Detect which cell encompasses the target text, then output its [x, y] center coordinate. 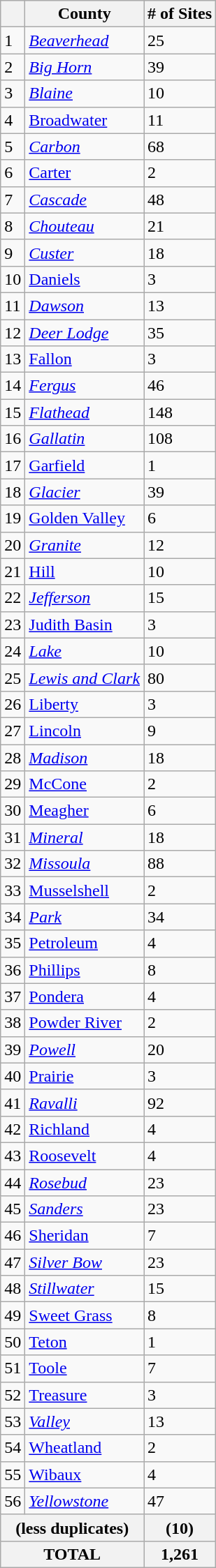
Judith Basin [85, 625]
Lewis and Clark [85, 678]
27 [13, 731]
Fallon [85, 359]
Wibaux [85, 1474]
Sanders [85, 1209]
Big Horn [85, 67]
40 [13, 1076]
TOTAL [73, 1554]
Gallatin [85, 439]
92 [180, 1103]
Missoula [85, 864]
49 [13, 1315]
38 [13, 1023]
31 [13, 837]
Blaine [85, 94]
53 [13, 1421]
37 [13, 996]
Phillips [85, 970]
42 [13, 1129]
Glacier [85, 492]
Roosevelt [85, 1156]
Hill [85, 572]
36 [13, 970]
44 [13, 1183]
Yellowstone [85, 1501]
45 [13, 1209]
Carter [85, 173]
Musselshell [85, 890]
88 [180, 864]
Broadwater [85, 120]
33 [13, 890]
Cascade [85, 200]
Sweet Grass [85, 1315]
Liberty [85, 704]
Golden Valley [85, 518]
Prairie [85, 1076]
28 [13, 757]
16 [13, 439]
Dawson [85, 306]
Fergus [85, 386]
14 [13, 386]
Petroleum [85, 943]
Jefferson [85, 598]
29 [13, 784]
32 [13, 864]
Richland [85, 1129]
Lake [85, 651]
County [85, 14]
Daniels [85, 279]
McCone [85, 784]
Wheatland [85, 1448]
22 [13, 598]
Park [85, 917]
Lincoln [85, 731]
1,261 [180, 1554]
Pondera [85, 996]
Sheridan [85, 1236]
Carbon [85, 147]
41 [13, 1103]
108 [180, 439]
51 [13, 1368]
Silver Bow [85, 1262]
Powder River [85, 1023]
56 [13, 1501]
55 [13, 1474]
Chouteau [85, 226]
Granite [85, 545]
Treasure [85, 1395]
50 [13, 1342]
(10) [180, 1528]
Powell [85, 1050]
5 [13, 147]
Toole [85, 1368]
(less duplicates) [73, 1528]
Stillwater [85, 1289]
26 [13, 704]
# of Sites [180, 14]
43 [13, 1156]
Beaverhead [85, 40]
Rosebud [85, 1183]
Custer [85, 253]
Flathead [85, 412]
Garfield [85, 465]
Teton [85, 1342]
Valley [85, 1421]
Ravalli [85, 1103]
52 [13, 1395]
Deer Lodge [85, 333]
54 [13, 1448]
24 [13, 651]
Meagher [85, 811]
148 [180, 412]
17 [13, 465]
30 [13, 811]
68 [180, 147]
Mineral [85, 837]
19 [13, 518]
80 [180, 678]
Madison [85, 757]
